For the text-containing cell, return its midpoint in [X, Y] coordinate format. 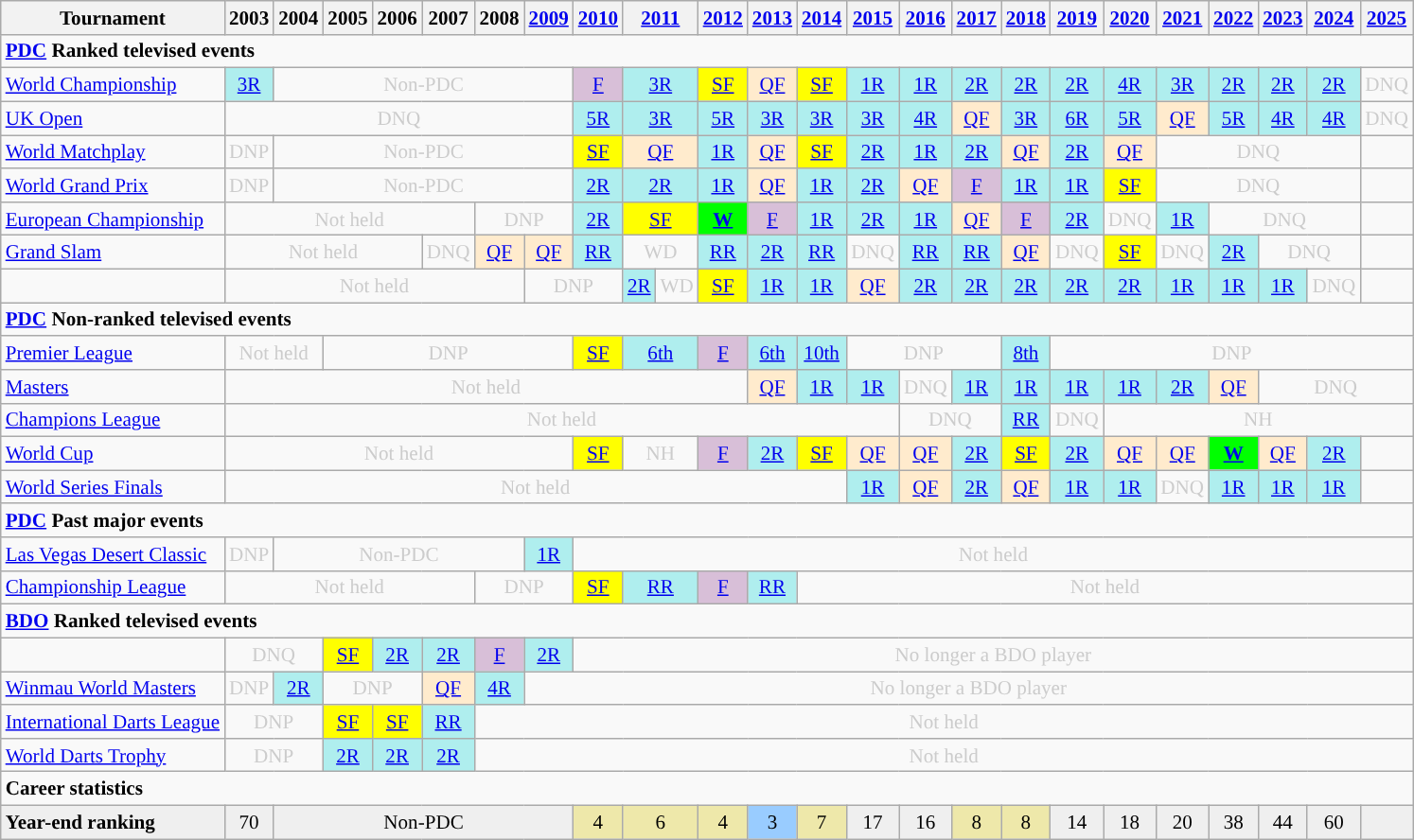
Championship League [113, 586]
2004 [298, 17]
Winmau World Masters [113, 689]
70 [249, 821]
BDO Ranked televised events [707, 621]
2014 [822, 17]
3 [772, 821]
PDC Ranked televised events [707, 51]
14 [1077, 821]
2023 [1282, 17]
UK Open [113, 117]
6R [1077, 117]
World Grand Prix [113, 185]
6 [661, 821]
PDC Past major events [707, 520]
2011 [661, 17]
2024 [1334, 17]
World Championship [113, 85]
Grand Slam [113, 252]
World Cup [113, 454]
2020 [1130, 17]
60 [1334, 821]
17 [873, 821]
International Darts League [113, 721]
European Championship [113, 218]
Tournament [113, 17]
2019 [1077, 17]
7 [822, 821]
10th [822, 352]
2021 [1182, 17]
2022 [1233, 17]
2003 [249, 17]
2007 [449, 17]
World Darts Trophy [113, 755]
16 [926, 821]
8th [1026, 352]
38 [1233, 821]
18 [1130, 821]
2017 [977, 17]
Masters [113, 386]
PDC Non-ranked televised events [707, 320]
World Matchplay [113, 151]
2010 [598, 17]
Las Vegas Desert Classic [113, 554]
2005 [347, 17]
44 [1282, 821]
World Series Finals [113, 486]
2012 [723, 17]
2018 [1026, 17]
2008 [499, 17]
2013 [772, 17]
2006 [398, 17]
Champions League [113, 420]
2009 [549, 17]
2015 [873, 17]
2025 [1387, 17]
Premier League [113, 352]
Career statistics [707, 789]
20 [1182, 821]
2016 [926, 17]
Year-end ranking [113, 821]
